Output the (X, Y) coordinate of the center of the cell containing the given text.  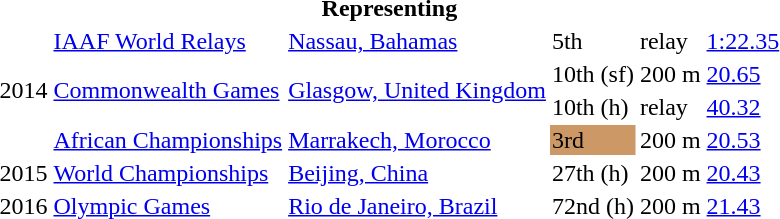
10th (sf) (592, 74)
African Championships (168, 140)
Nassau, Bahamas (418, 41)
5th (592, 41)
Glasgow, United Kingdom (418, 90)
IAAF World Relays (168, 41)
Marrakech, Morocco (418, 140)
3rd (592, 140)
27th (h) (592, 173)
Beijing, China (418, 173)
World Championships (168, 173)
10th (h) (592, 107)
Commonwealth Games (168, 90)
